Provide the (X, Y) coordinate of the cell's center where the given text is located.  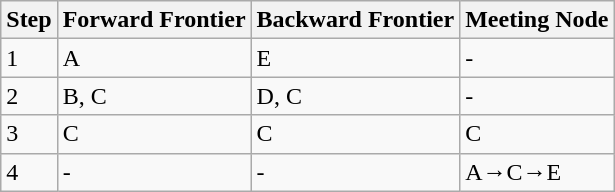
1 (29, 58)
Forward Frontier (154, 20)
A (154, 58)
Meeting Node (537, 20)
Step (29, 20)
Backward Frontier (356, 20)
2 (29, 96)
B, C (154, 96)
E (356, 58)
A→C→E (537, 172)
3 (29, 134)
D, C (356, 96)
4 (29, 172)
